Locate the cell with the specified text and output its [X, Y] center coordinate. 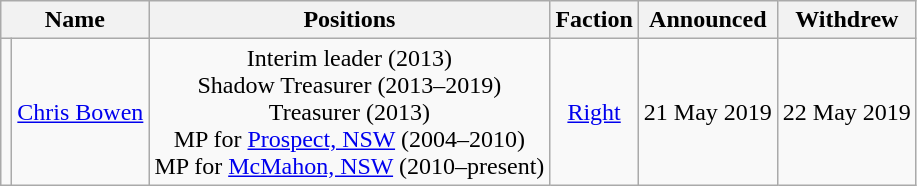
Positions [350, 20]
Chris Bowen [80, 112]
Interim leader (2013)Shadow Treasurer (2013–2019)Treasurer (2013)MP for Prospect, NSW (2004–2010)MP for McMahon, NSW (2010–present) [350, 112]
22 May 2019 [846, 112]
Right [594, 112]
21 May 2019 [708, 112]
Name [75, 20]
Announced [708, 20]
Faction [594, 20]
Withdrew [846, 20]
